Extract the [X, Y] coordinate from the center of the cell holding the provided text.  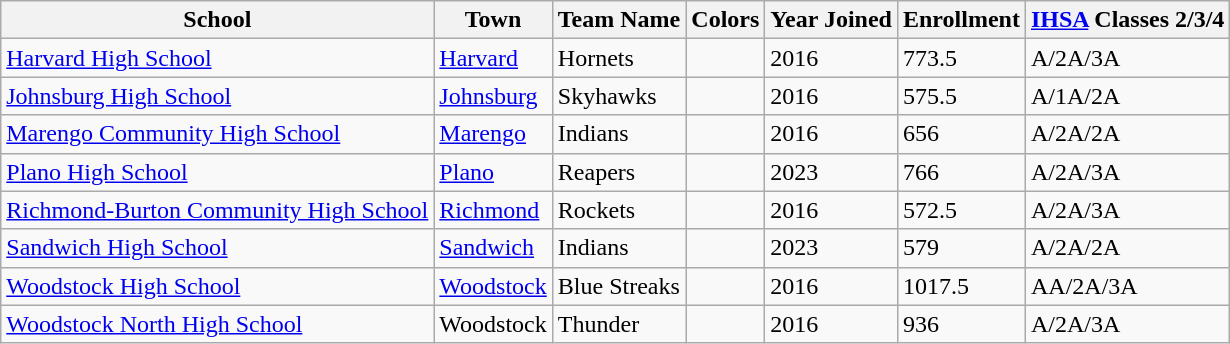
A/1A/2A [1127, 96]
IHSA Classes 2/3/4 [1127, 20]
Enrollment [961, 20]
Town [493, 20]
Woodstock North High School [218, 324]
Harvard [493, 58]
Reapers [619, 172]
Marengo Community High School [218, 134]
Skyhawks [619, 96]
572.5 [961, 210]
Johnsburg High School [218, 96]
Woodstock High School [218, 286]
766 [961, 172]
575.5 [961, 96]
Harvard High School [218, 58]
Blue Streaks [619, 286]
School [218, 20]
Rockets [619, 210]
Team Name [619, 20]
Richmond [493, 210]
Sandwich High School [218, 248]
Year Joined [832, 20]
Johnsburg [493, 96]
579 [961, 248]
Plano High School [218, 172]
656 [961, 134]
Hornets [619, 58]
Richmond-Burton Community High School [218, 210]
936 [961, 324]
773.5 [961, 58]
Plano [493, 172]
AA/2A/3A [1127, 286]
Sandwich [493, 248]
Thunder [619, 324]
Colors [726, 20]
Marengo [493, 134]
1017.5 [961, 286]
